Search for the cell housing the specified text and yield its [X, Y] center coordinate. 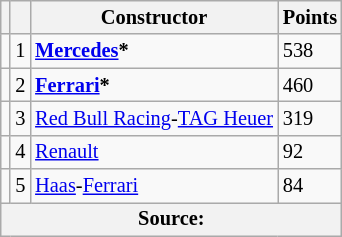
Constructor [154, 17]
3 [20, 118]
1 [20, 51]
Red Bull Racing-TAG Heuer [154, 118]
4 [20, 152]
Source: [172, 219]
Points [310, 17]
460 [310, 85]
2 [20, 85]
319 [310, 118]
Renault [154, 152]
Ferrari* [154, 85]
Haas-Ferrari [154, 186]
Mercedes* [154, 51]
5 [20, 186]
92 [310, 152]
538 [310, 51]
84 [310, 186]
